Detect which cell encompasses the target text, then output its [X, Y] center coordinate. 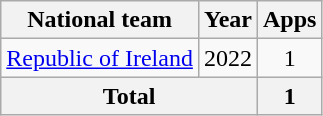
2022 [228, 58]
Total [130, 96]
Year [228, 20]
National team [100, 20]
Republic of Ireland [100, 58]
Apps [289, 20]
